Search for the cell housing the specified text and yield its [X, Y] center coordinate. 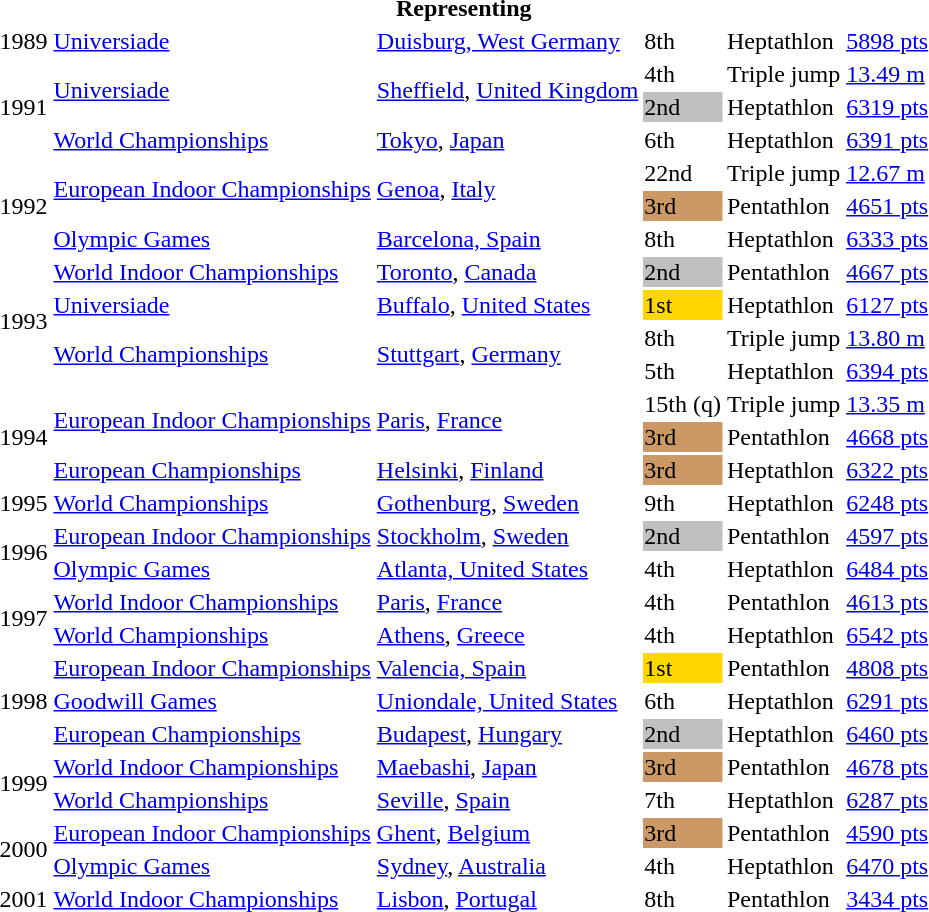
Seville, Spain [508, 800]
22nd [683, 173]
Uniondale, United States [508, 701]
Helsinki, Finland [508, 470]
9th [683, 503]
7th [683, 800]
Genoa, Italy [508, 190]
Stuttgart, Germany [508, 354]
Toronto, Canada [508, 272]
5th [683, 371]
Atlanta, United States [508, 569]
Budapest, Hungary [508, 734]
Athens, Greece [508, 635]
Valencia, Spain [508, 668]
Duisburg, West Germany [508, 41]
Sheffield, United Kingdom [508, 90]
Barcelona, Spain [508, 239]
Sydney, Australia [508, 866]
Goodwill Games [212, 701]
15th (q) [683, 404]
Gothenburg, Sweden [508, 503]
Ghent, Belgium [508, 833]
Maebashi, Japan [508, 767]
Tokyo, Japan [508, 140]
Stockholm, Sweden [508, 536]
Buffalo, United States [508, 305]
